Locate the cell with the specified text and output its [X, Y] center coordinate. 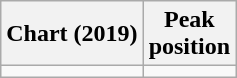
Peakposition [189, 34]
Chart (2019) [72, 34]
